Find where the given text appears and provide that cell's center as [x, y] coordinate. 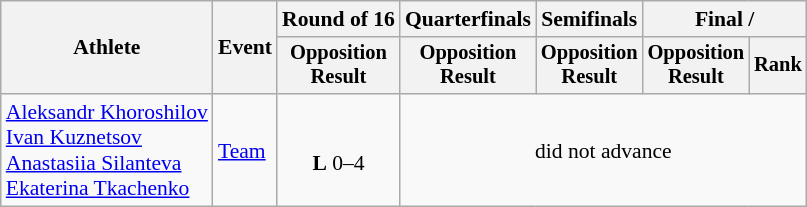
Athlete [107, 48]
Final / [725, 19]
did not advance [604, 150]
Event [245, 48]
Semifinals [590, 19]
L 0–4 [338, 150]
Quarterfinals [468, 19]
Aleksandr KhoroshilovIvan KuznetsovAnastasiia SilantevaEkaterina Tkachenko [107, 150]
Round of 16 [338, 19]
Team [245, 150]
Rank [778, 66]
